Identify which cell holds the provided text, then report its (X, Y) central coordinate. 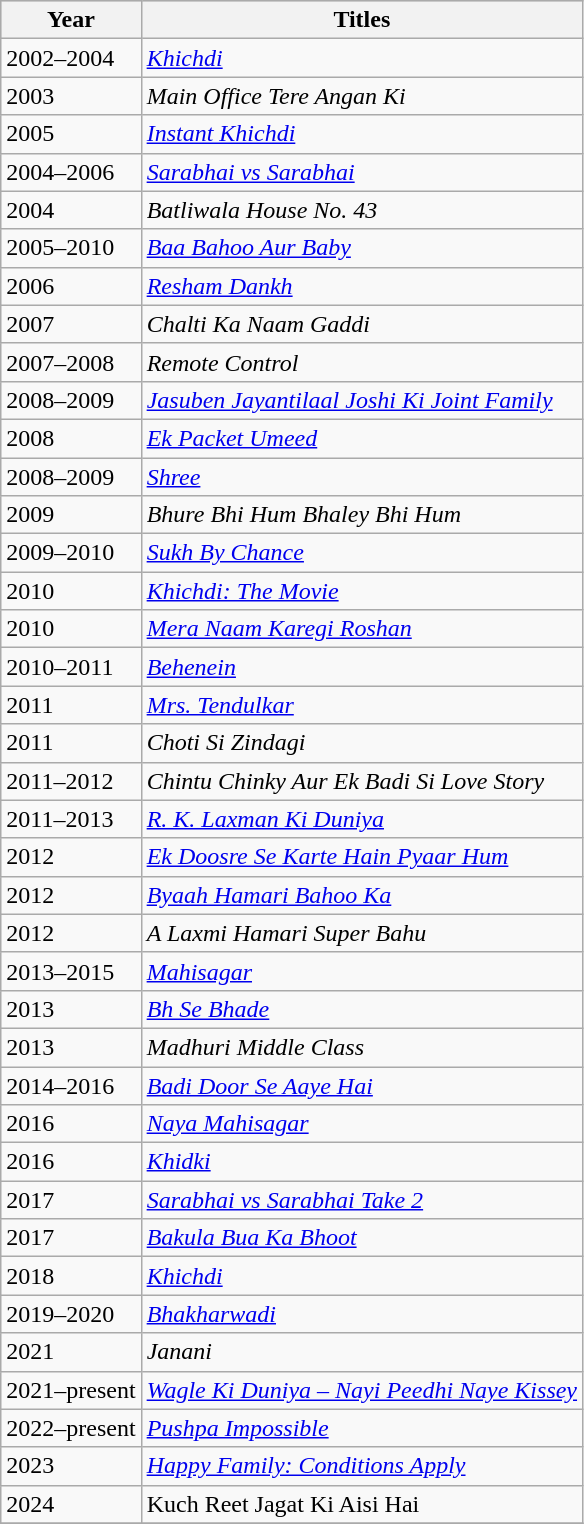
2023 (71, 1466)
Sarabhai vs Sarabhai (362, 172)
Bhure Bhi Hum Bhaley Bhi Hum (362, 515)
2009–2010 (71, 553)
Naya Mahisagar (362, 1124)
Ek Packet Umeed (362, 438)
Titles (362, 20)
Sukh By Chance (362, 553)
Choti Si Zindagi (362, 743)
Main Office Tere Angan Ki (362, 96)
2011–2013 (71, 819)
2014–2016 (71, 1085)
2018 (71, 1276)
Behenein (362, 667)
A Laxmi Hamari Super Bahu (362, 933)
Shree (362, 477)
Year (71, 20)
2013–2015 (71, 971)
2019–2020 (71, 1314)
Instant Khichdi (362, 134)
Mrs. Tendulkar (362, 705)
Happy Family: Conditions Apply (362, 1466)
Sarabhai vs Sarabhai Take 2 (362, 1200)
Bakula Bua Ka Bhoot (362, 1238)
Jasuben Jayantilaal Joshi Ki Joint Family (362, 400)
2007–2008 (71, 362)
Chalti Ka Naam Gaddi (362, 324)
Remote Control (362, 362)
Baa Bahoo Aur Baby (362, 248)
2021–present (71, 1390)
Chintu Chinky Aur Ek Badi Si Love Story (362, 781)
2022–present (71, 1428)
2010–2011 (71, 667)
Byaah Hamari Bahoo Ka (362, 895)
Khidki (362, 1162)
2008 (71, 438)
2024 (71, 1504)
2002–2004 (71, 58)
Badi Door Se Aaye Hai (362, 1085)
2006 (71, 286)
Batliwala House No. 43 (362, 210)
Bh Se Bhade (362, 1009)
2021 (71, 1352)
Resham Dankh (362, 286)
2007 (71, 324)
Mahisagar (362, 971)
R. K. Laxman Ki Duniya (362, 819)
Madhuri Middle Class (362, 1047)
2004 (71, 210)
Khichdi: The Movie (362, 591)
2004–2006 (71, 172)
2011–2012 (71, 781)
2009 (71, 515)
Wagle Ki Duniya – Nayi Peedhi Naye Kissey (362, 1390)
Janani (362, 1352)
2005–2010 (71, 248)
2005 (71, 134)
Ek Doosre Se Karte Hain Pyaar Hum (362, 857)
Kuch Reet Jagat Ki Aisi Hai (362, 1504)
Mera Naam Karegi Roshan (362, 629)
2003 (71, 96)
Pushpa Impossible (362, 1428)
Bhakharwadi (362, 1314)
